Detect which cell encompasses the target text, then output its (X, Y) center coordinate. 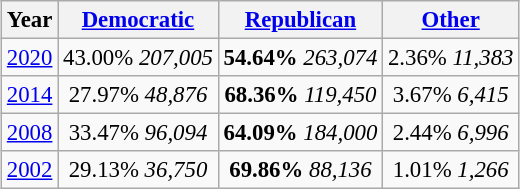
33.47% 96,094 (138, 133)
2008 (30, 133)
69.86% 88,136 (300, 170)
27.97% 48,876 (138, 95)
Other (451, 20)
2.36% 11,383 (451, 58)
64.09% 184,000 (300, 133)
1.01% 1,266 (451, 170)
Year (30, 20)
2014 (30, 95)
Democratic (138, 20)
2002 (30, 170)
29.13% 36,750 (138, 170)
43.00% 207,005 (138, 58)
Republican (300, 20)
68.36% 119,450 (300, 95)
2020 (30, 58)
3.67% 6,415 (451, 95)
54.64% 263,074 (300, 58)
2.44% 6,996 (451, 133)
